Capture the cell that displays the provided text and extract its [X, Y] central coordinate. 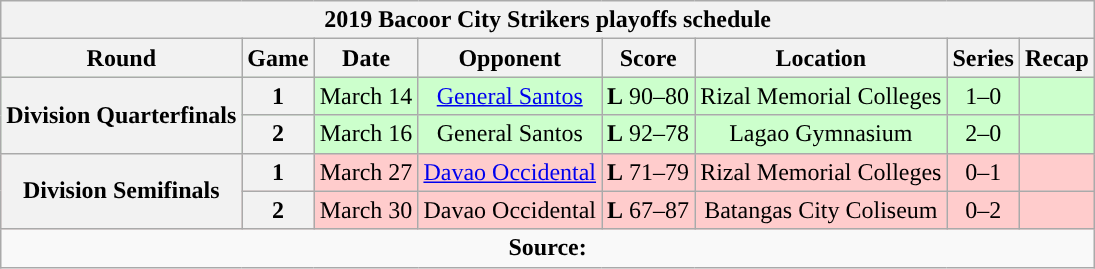
0–2 [983, 210]
Source: [548, 248]
Batangas City Coliseum [821, 210]
Game [278, 58]
1–0 [983, 96]
Series [983, 58]
L 90–80 [648, 96]
0–1 [983, 172]
Recap [1056, 58]
Location [821, 58]
March 30 [366, 210]
Opponent [510, 58]
March 14 [366, 96]
Division Quarterfinals [122, 115]
Date [366, 58]
March 27 [366, 172]
Division Semifinals [122, 191]
2019 Bacoor City Strikers playoffs schedule [548, 20]
2–0 [983, 134]
Lagao Gymnasium [821, 134]
L 71–79 [648, 172]
Score [648, 58]
L 92–78 [648, 134]
L 67–87 [648, 210]
March 16 [366, 134]
Round [122, 58]
